Provide the (x, y) coordinate of the cell's center where the given text is located.  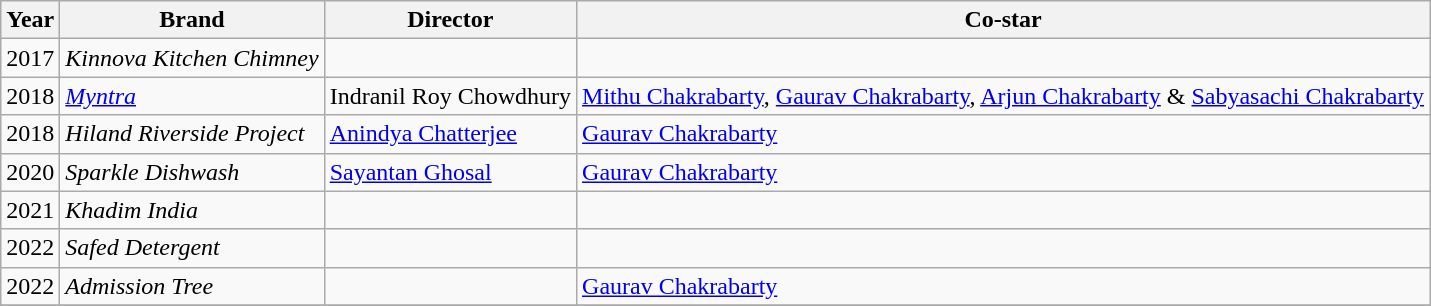
Khadim India (192, 210)
2017 (30, 58)
2021 (30, 210)
Safed Detergent (192, 248)
Anindya Chatterjee (450, 134)
Co-star (1004, 20)
Mithu Chakrabarty, Gaurav Chakrabarty, Arjun Chakrabarty & Sabyasachi Chakrabarty (1004, 96)
Admission Tree (192, 286)
Sparkle Dishwash (192, 172)
Indranil Roy Chowdhury (450, 96)
Year (30, 20)
Sayantan Ghosal (450, 172)
Brand (192, 20)
Director (450, 20)
Hiland Riverside Project (192, 134)
Kinnova Kitchen Chimney (192, 58)
2020 (30, 172)
Myntra (192, 96)
